Provide the (X, Y) coordinate of the cell's center where the given text is located.  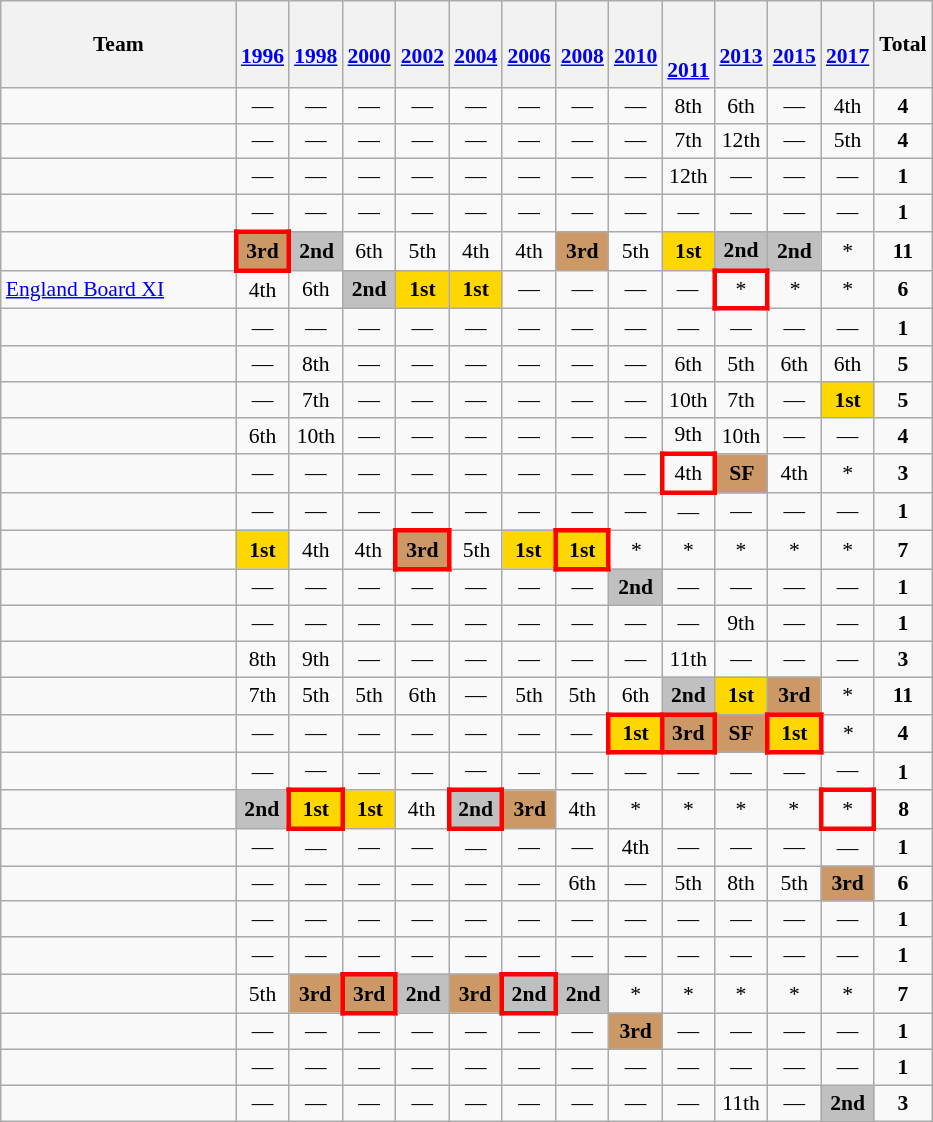
2011 (688, 44)
2002 (422, 44)
8 (902, 810)
2000 (368, 44)
2017 (848, 44)
2013 (740, 44)
2008 (582, 44)
Team (118, 44)
England Board XI (118, 290)
1998 (316, 44)
2006 (528, 44)
Total (902, 44)
2010 (636, 44)
2004 (476, 44)
2015 (794, 44)
1996 (262, 44)
